Search for the cell housing the specified text and yield its [x, y] center coordinate. 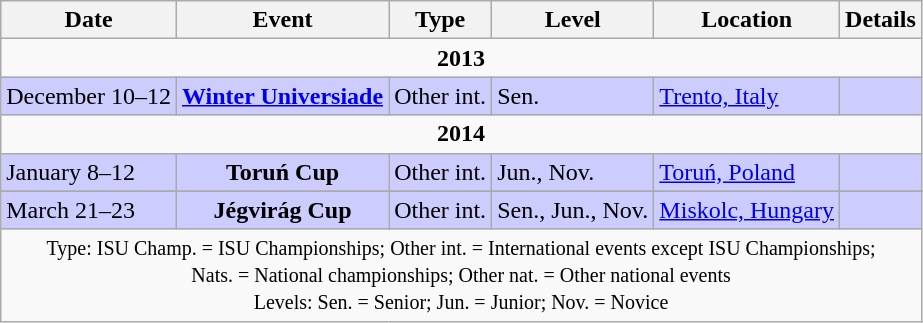
Trento, Italy [747, 96]
Jun., Nov. [573, 172]
Toruń Cup [282, 172]
January 8–12 [89, 172]
Sen. [573, 96]
2013 [462, 58]
Winter Universiade [282, 96]
Miskolc, Hungary [747, 210]
2014 [462, 134]
Level [573, 20]
Location [747, 20]
Date [89, 20]
Type [440, 20]
December 10–12 [89, 96]
March 21–23 [89, 210]
Jégvirág Cup [282, 210]
Details [881, 20]
Sen., Jun., Nov. [573, 210]
Toruń, Poland [747, 172]
Event [282, 20]
